Detect which cell encompasses the target text, then output its (x, y) center coordinate. 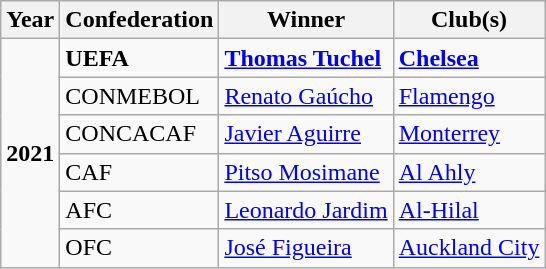
2021 (30, 153)
Club(s) (469, 20)
Year (30, 20)
Winner (306, 20)
Javier Aguirre (306, 134)
Confederation (140, 20)
CONCACAF (140, 134)
Monterrey (469, 134)
Leonardo Jardim (306, 210)
AFC (140, 210)
Chelsea (469, 58)
CAF (140, 172)
Flamengo (469, 96)
UEFA (140, 58)
Renato Gaúcho (306, 96)
José Figueira (306, 248)
Pitso Mosimane (306, 172)
Auckland City (469, 248)
CONMEBOL (140, 96)
Al Ahly (469, 172)
OFC (140, 248)
Al-Hilal (469, 210)
Thomas Tuchel (306, 58)
